Return [X, Y] of the center of cell containing provided text 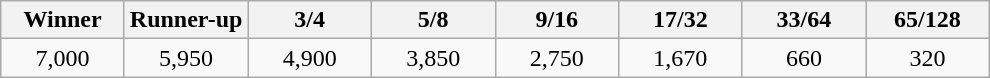
4,900 [310, 58]
660 [804, 58]
65/128 [928, 20]
9/16 [557, 20]
5/8 [433, 20]
5,950 [186, 58]
17/32 [681, 20]
7,000 [63, 58]
Winner [63, 20]
3/4 [310, 20]
2,750 [557, 58]
1,670 [681, 58]
33/64 [804, 20]
320 [928, 58]
3,850 [433, 58]
Runner-up [186, 20]
